Return the (X, Y) coordinate for the center point of the cell that contains the specified text.  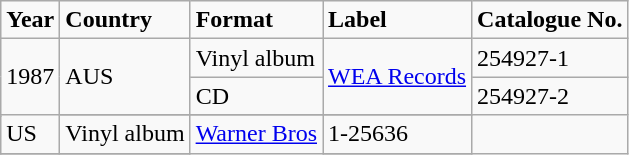
Catalogue No. (550, 20)
WEA Records (398, 77)
Format (256, 20)
US (30, 134)
Country (125, 20)
1-25636 (398, 134)
AUS (125, 77)
Warner Bros (256, 134)
254927-2 (550, 96)
Year (30, 20)
1987 (30, 77)
Label (398, 20)
CD (256, 96)
254927-1 (550, 58)
